Identify which cell holds the provided text, then report its (x, y) central coordinate. 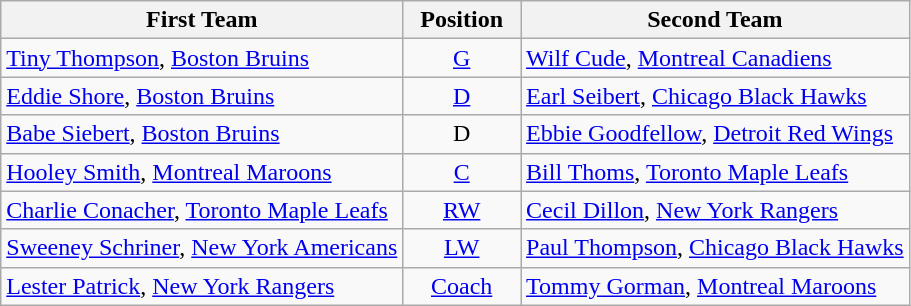
LW (462, 248)
Eddie Shore, Boston Bruins (202, 96)
Bill Thoms, Toronto Maple Leafs (716, 172)
Coach (462, 286)
Tiny Thompson, Boston Bruins (202, 58)
G (462, 58)
Cecil Dillon, New York Rangers (716, 210)
Position (462, 20)
Second Team (716, 20)
Hooley Smith, Montreal Maroons (202, 172)
Babe Siebert, Boston Bruins (202, 134)
First Team (202, 20)
RW (462, 210)
C (462, 172)
Sweeney Schriner, New York Americans (202, 248)
Earl Seibert, Chicago Black Hawks (716, 96)
Charlie Conacher, Toronto Maple Leafs (202, 210)
Lester Patrick, New York Rangers (202, 286)
Wilf Cude, Montreal Canadiens (716, 58)
Tommy Gorman, Montreal Maroons (716, 286)
Paul Thompson, Chicago Black Hawks (716, 248)
Ebbie Goodfellow, Detroit Red Wings (716, 134)
